Output the [X, Y] coordinate of the center of the cell containing the given text.  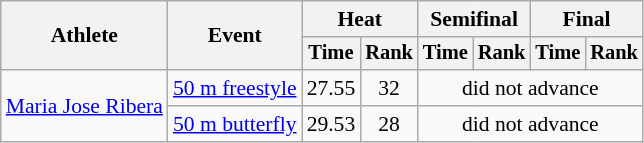
27.55 [332, 88]
50 m butterfly [235, 124]
28 [389, 124]
Heat [360, 19]
Maria Jose Ribera [84, 106]
50 m freestyle [235, 88]
Athlete [84, 36]
29.53 [332, 124]
32 [389, 88]
Final [586, 19]
Event [235, 36]
Semifinal [474, 19]
